Capture the cell that displays the provided text and extract its [x, y] central coordinate. 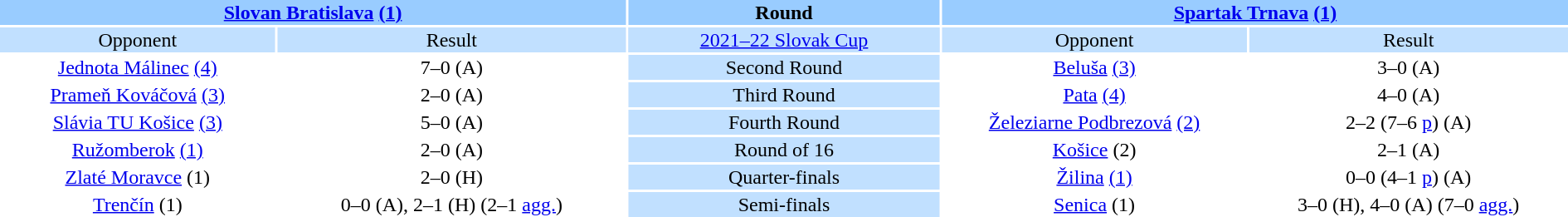
3–0 (A) [1409, 67]
Fourth Round [784, 122]
2–0 (H) [452, 177]
Trenčín (1) [138, 205]
Železiarne Podbrezová (2) [1095, 122]
Third Round [784, 95]
Košice (2) [1095, 150]
Spartak Trnava (1) [1255, 12]
Zlaté Moravce (1) [138, 177]
3–0 (H), 4–0 (A) (7–0 agg.) [1409, 205]
0–0 (A), 2–1 (H) (2–1 agg.) [452, 205]
2–2 (7–6 p) (A) [1409, 122]
2021–22 Slovak Cup [784, 40]
Prameň Kováčová (3) [138, 95]
Round of 16 [784, 150]
Jednota Málinec (4) [138, 67]
Quarter-finals [784, 177]
5–0 (A) [452, 122]
Pata (4) [1095, 95]
Senica (1) [1095, 205]
Semi-finals [784, 205]
7–0 (A) [452, 67]
Round [784, 12]
0–0 (4–1 p) (A) [1409, 177]
4–0 (A) [1409, 95]
Beluša (3) [1095, 67]
Ružomberok (1) [138, 150]
Slovan Bratislava (1) [313, 12]
Žilina (1) [1095, 177]
2–1 (A) [1409, 150]
Slávia TU Košice (3) [138, 122]
Second Round [784, 67]
